Locate the cell with the specified text and output its [X, Y] center coordinate. 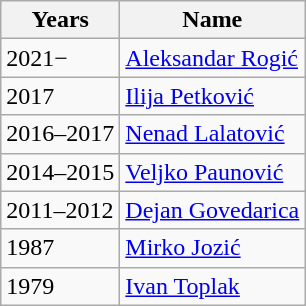
Veljko Paunović [212, 172]
Name [212, 20]
2011–2012 [60, 210]
Nenad Lalatović [212, 134]
2014–2015 [60, 172]
2021− [60, 58]
1979 [60, 286]
Dejan Govedarica [212, 210]
1987 [60, 248]
2016–2017 [60, 134]
Mirko Jozić [212, 248]
Aleksandar Rogić [212, 58]
Ivan Toplak [212, 286]
2017 [60, 96]
Ilija Petković [212, 96]
Years [60, 20]
